Capture the cell that displays the provided text and extract its (x, y) central coordinate. 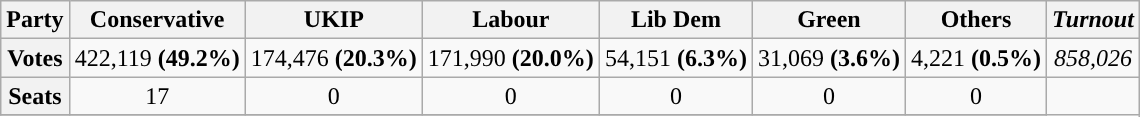
Labour (510, 20)
54,151 (6.3%) (676, 58)
Green (828, 20)
Seats (35, 96)
Votes (35, 58)
Others (976, 20)
422,119 (49.2%) (157, 58)
Conservative (157, 20)
Turnout (1094, 20)
Party (35, 20)
UKIP (334, 20)
31,069 (3.6%) (828, 58)
171,990 (20.0%) (510, 58)
Lib Dem (676, 20)
17 (157, 96)
858,026 (1094, 58)
4,221 (0.5%) (976, 58)
174,476 (20.3%) (334, 58)
